Search for the cell housing the specified text and yield its (x, y) center coordinate. 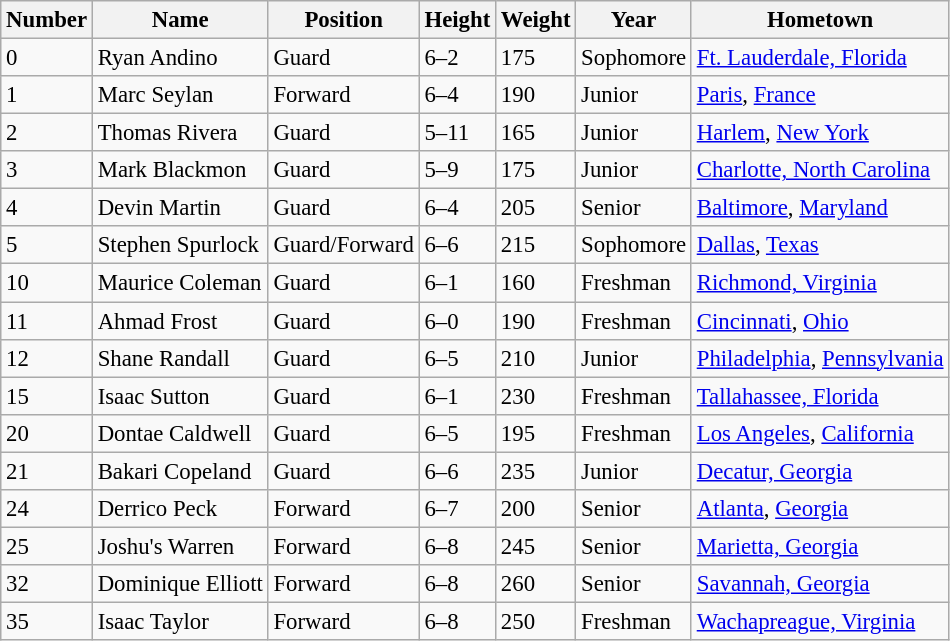
Year (634, 20)
24 (47, 509)
Isaac Taylor (180, 621)
1 (47, 95)
245 (536, 546)
Tallahassee, Florida (820, 396)
Harlem, New York (820, 133)
Baltimore, Maryland (820, 208)
Devin Martin (180, 208)
230 (536, 396)
Richmond, Virginia (820, 283)
165 (536, 133)
5–9 (457, 170)
Ahmad Frost (180, 321)
Isaac Sutton (180, 396)
6–2 (457, 58)
Guard/Forward (344, 245)
11 (47, 321)
5 (47, 245)
Stephen Spurlock (180, 245)
260 (536, 584)
Position (344, 20)
Hometown (820, 20)
5–11 (457, 133)
Cincinnati, Ohio (820, 321)
Marietta, Georgia (820, 546)
Mark Blackmon (180, 170)
Bakari Copeland (180, 471)
Dontae Caldwell (180, 433)
Los Angeles, California (820, 433)
Weight (536, 20)
Savannah, Georgia (820, 584)
Wachapreague, Virginia (820, 621)
Shane Randall (180, 358)
210 (536, 358)
Paris, France (820, 95)
2 (47, 133)
Maurice Coleman (180, 283)
Number (47, 20)
Decatur, Georgia (820, 471)
20 (47, 433)
Atlanta, Georgia (820, 509)
Ft. Lauderdale, Florida (820, 58)
Thomas Rivera (180, 133)
Charlotte, North Carolina (820, 170)
Philadelphia, Pennsylvania (820, 358)
Ryan Andino (180, 58)
250 (536, 621)
0 (47, 58)
25 (47, 546)
205 (536, 208)
32 (47, 584)
Derrico Peck (180, 509)
3 (47, 170)
21 (47, 471)
Name (180, 20)
195 (536, 433)
160 (536, 283)
Dallas, Texas (820, 245)
215 (536, 245)
Joshu's Warren (180, 546)
Dominique Elliott (180, 584)
6–7 (457, 509)
4 (47, 208)
235 (536, 471)
200 (536, 509)
6–0 (457, 321)
12 (47, 358)
35 (47, 621)
15 (47, 396)
Height (457, 20)
10 (47, 283)
Marc Seylan (180, 95)
